Scan for the cell matching the given text and deliver its (x, y) coordinate at center. 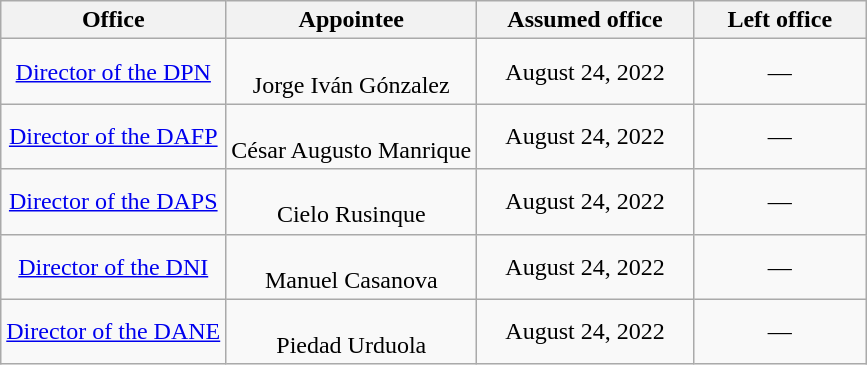
Piedad Urduola (352, 332)
Director of the DAPS (114, 202)
César Augusto Manrique (352, 136)
Left office (780, 20)
Manuel Casanova (352, 266)
Director of the DPN (114, 72)
Director of the DAFP (114, 136)
Office (114, 20)
Director of the DANE (114, 332)
Director of the DNI (114, 266)
Appointee (352, 20)
Cielo Rusinque (352, 202)
Jorge Iván Gónzalez (352, 72)
Assumed office (585, 20)
